For the text-containing cell, return its midpoint in (x, y) coordinate format. 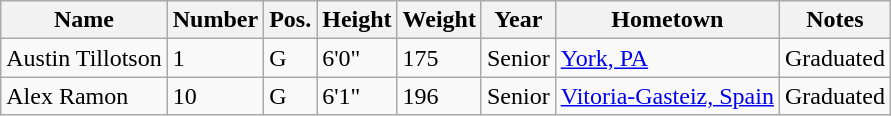
10 (215, 96)
Number (215, 20)
196 (439, 96)
Name (84, 20)
Alex Ramon (84, 96)
Notes (834, 20)
175 (439, 58)
York, PA (667, 58)
1 (215, 58)
Vitoria-Gasteiz, Spain (667, 96)
Year (518, 20)
Austin Tillotson (84, 58)
Weight (439, 20)
6'0" (357, 58)
Pos. (290, 20)
6'1" (357, 96)
Hometown (667, 20)
Height (357, 20)
